Capture the cell that displays the provided text and extract its [X, Y] central coordinate. 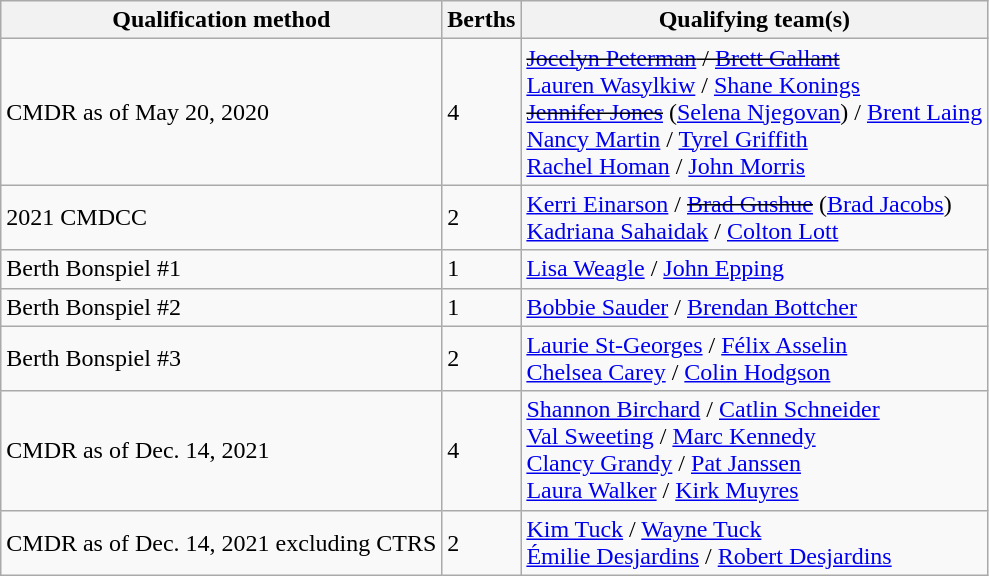
Berths [482, 20]
Berth Bonspiel #1 [222, 269]
Berth Bonspiel #3 [222, 358]
CMDR as of Dec. 14, 2021 excluding CTRS [222, 542]
Berth Bonspiel #2 [222, 307]
Kim Tuck / Wayne Tuck Émilie Desjardins / Robert Desjardins [754, 542]
CMDR as of May 20, 2020 [222, 112]
Kerri Einarson / Brad Gushue (Brad Jacobs) Kadriana Sahaidak / Colton Lott [754, 218]
Bobbie Sauder / Brendan Bottcher [754, 307]
Qualifying team(s) [754, 20]
2021 CMDCC [222, 218]
Lisa Weagle / John Epping [754, 269]
Shannon Birchard / Catlin Schneider Val Sweeting / Marc Kennedy Clancy Grandy / Pat Janssen Laura Walker / Kirk Muyres [754, 450]
Qualification method [222, 20]
Laurie St-Georges / Félix Asselin Chelsea Carey / Colin Hodgson [754, 358]
CMDR as of Dec. 14, 2021 [222, 450]
